Output the (x, y) coordinate of the center of the cell containing the given text.  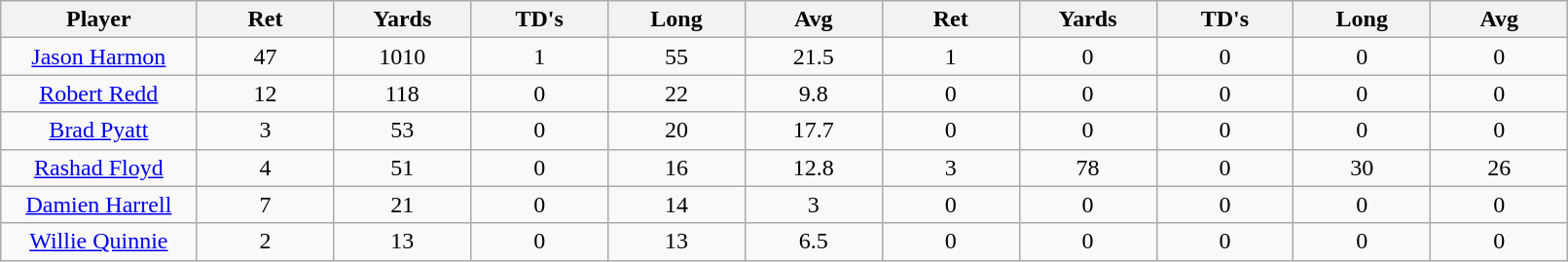
12.8 (814, 168)
12 (265, 94)
118 (403, 94)
21 (403, 205)
Jason Harmon (99, 56)
22 (677, 94)
21.5 (814, 56)
6.5 (814, 242)
Robert Redd (99, 94)
14 (677, 205)
Rashad Floyd (99, 168)
4 (265, 168)
55 (677, 56)
30 (1363, 168)
47 (265, 56)
26 (1499, 168)
Brad Pyatt (99, 131)
Player (99, 19)
Damien Harrell (99, 205)
16 (677, 168)
2 (265, 242)
53 (403, 131)
20 (677, 131)
9.8 (814, 94)
78 (1088, 168)
1010 (403, 56)
17.7 (814, 131)
7 (265, 205)
51 (403, 168)
Willie Quinnie (99, 242)
